Scan for the cell matching the given text and deliver its (x, y) coordinate at center. 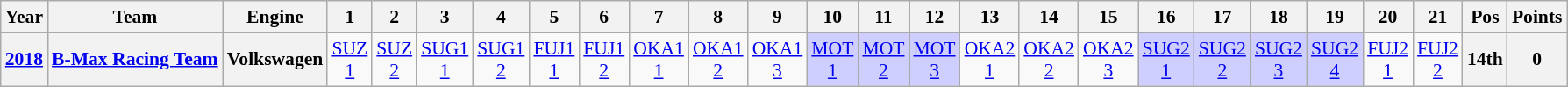
Points (1537, 17)
21 (1438, 17)
Pos (1486, 17)
SUG23 (1279, 60)
OKA13 (778, 60)
7 (659, 17)
OKA23 (1108, 60)
MOT3 (934, 60)
18 (1279, 17)
14 (1049, 17)
8 (718, 17)
3 (445, 17)
6 (603, 17)
SUG21 (1166, 60)
SUZ2 (395, 60)
FUJ21 (1387, 60)
1 (349, 17)
B-Max Racing Team (135, 60)
Year (25, 17)
MOT2 (883, 60)
FUJ12 (603, 60)
FUJ22 (1438, 60)
13 (990, 17)
SUZ1 (349, 60)
Volkswagen (275, 60)
16 (1166, 17)
OKA12 (718, 60)
4 (501, 17)
14th (1486, 60)
SUG11 (445, 60)
2 (395, 17)
OKA22 (1049, 60)
19 (1335, 17)
OKA21 (990, 60)
0 (1537, 60)
10 (832, 17)
9 (778, 17)
20 (1387, 17)
Team (135, 17)
17 (1222, 17)
11 (883, 17)
FUJ11 (554, 60)
2018 (25, 60)
OKA11 (659, 60)
Engine (275, 17)
SUG22 (1222, 60)
SUG12 (501, 60)
15 (1108, 17)
12 (934, 17)
5 (554, 17)
SUG24 (1335, 60)
MOT1 (832, 60)
